Capture the cell that displays the provided text and extract its [X, Y] central coordinate. 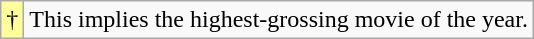
† [12, 20]
This implies the highest-grossing movie of the year. [279, 20]
